Return [X, Y] of the center of cell containing provided text 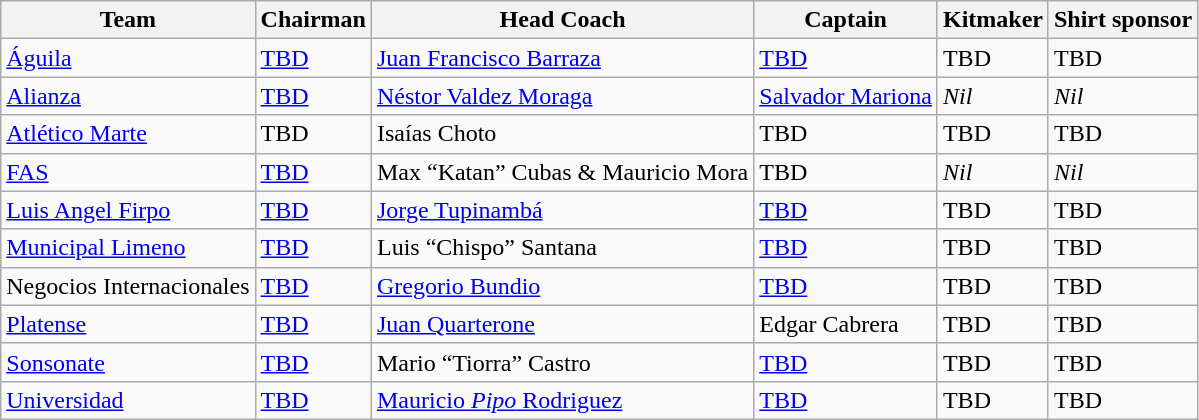
Atlético Marte [128, 134]
Edgar Cabrera [846, 324]
Alianza [128, 96]
Kitmaker [992, 20]
Isaías Choto [562, 134]
Shirt sponsor [1122, 20]
Universidad [128, 400]
FAS [128, 172]
Mauricio Pipo Rodriguez [562, 400]
Águila [128, 58]
Néstor Valdez Moraga [562, 96]
Sonsonate [128, 362]
Luis “Chispo” Santana [562, 248]
Jorge Tupinambá [562, 210]
Juan Francisco Barraza [562, 58]
Mario “Tiorra” Castro [562, 362]
Negocios Internacionales [128, 286]
Chairman [313, 20]
Head Coach [562, 20]
Captain [846, 20]
Platense [128, 324]
Municipal Limeno [128, 248]
Salvador Mariona [846, 96]
Gregorio Bundio [562, 286]
Juan Quarterone [562, 324]
Max “Katan” Cubas & Mauricio Mora [562, 172]
Luis Angel Firpo [128, 210]
Team [128, 20]
